Return [x, y] of the center of cell containing provided text 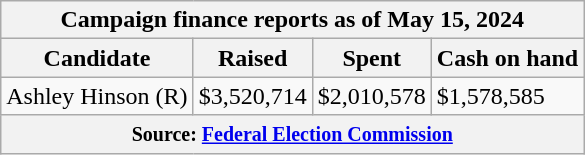
Ashley Hinson (R) [97, 96]
$1,578,585 [507, 96]
Spent [372, 58]
Raised [252, 58]
Campaign finance reports as of May 15, 2024 [292, 20]
Source: Federal Election Commission [292, 134]
Candidate [97, 58]
$3,520,714 [252, 96]
Cash on hand [507, 58]
$2,010,578 [372, 96]
